Find where the given text appears and provide that cell's center as [x, y] coordinate. 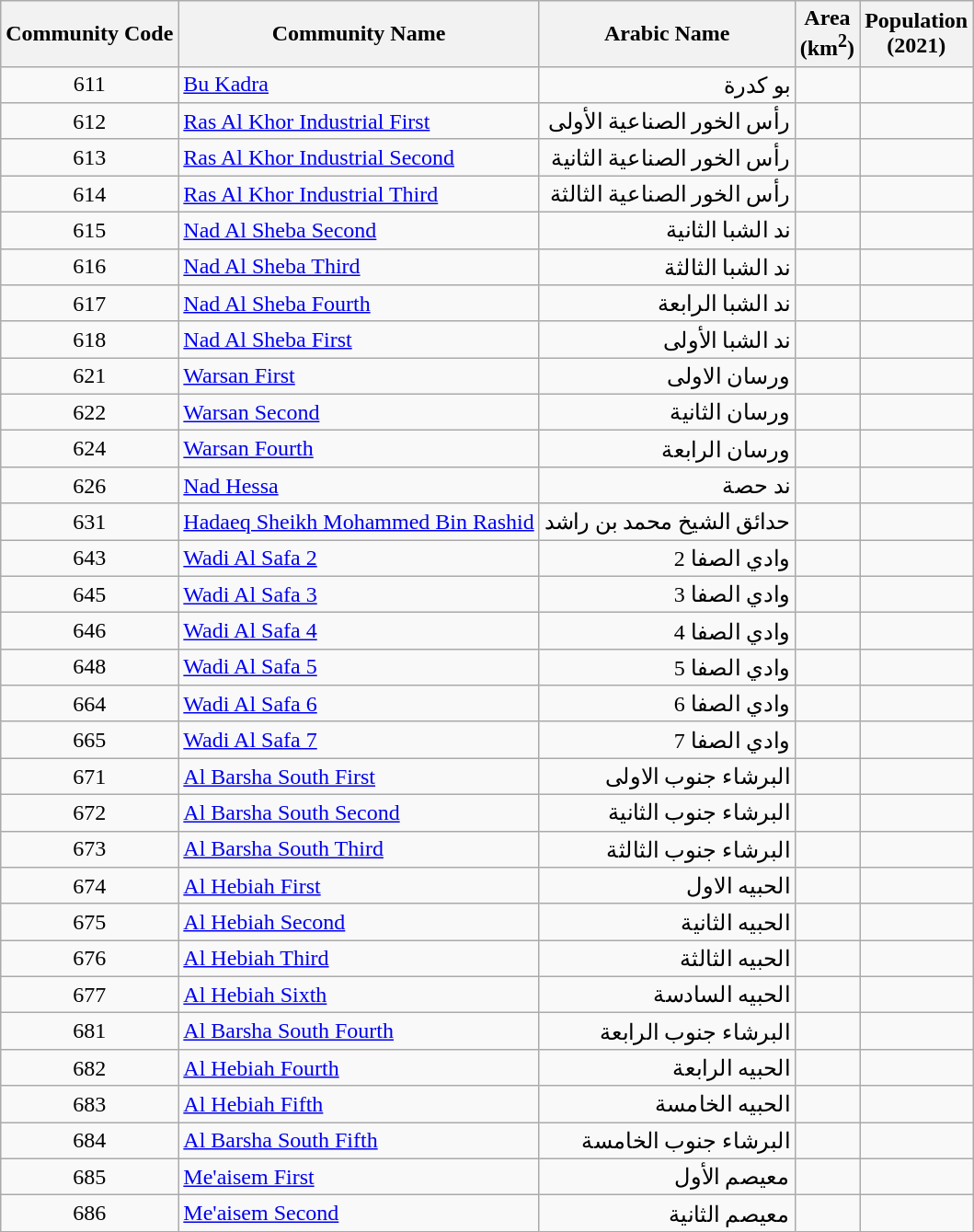
وادي الصفا 4 [667, 631]
البرشاء جنوب الاولى [667, 777]
617 [90, 304]
622 [90, 412]
Al Barsha South Second [359, 813]
Me'aisem Second [359, 1214]
Wadi Al Safa 7 [359, 740]
الحبيه الثانية [667, 922]
البرشاء جنوب الثانية [667, 813]
رأس الخور الصناعية الثانية [667, 157]
673 [90, 849]
621 [90, 376]
وادي الصفا 5 [667, 667]
وادي الصفا 6 [667, 704]
ند الشبا الثالثة [667, 267]
وادي الصفا 7 [667, 740]
681 [90, 1031]
وادي الصفا 3 [667, 594]
675 [90, 922]
615 [90, 231]
Ras Al Khor Industrial Second [359, 157]
685 [90, 1177]
وادي الصفا 2 [667, 558]
624 [90, 449]
البرشاء جنوب الثالثة [667, 849]
683 [90, 1104]
614 [90, 194]
Warsan Second [359, 412]
616 [90, 267]
686 [90, 1214]
Al Hebiah Sixth [359, 995]
Community Code [90, 34]
648 [90, 667]
Al Hebiah Fifth [359, 1104]
Wadi Al Safa 4 [359, 631]
618 [90, 340]
الحبيه السادسة [667, 995]
ورسان الاولى [667, 376]
Al Hebiah First [359, 886]
Nad Al Sheba Third [359, 267]
رأس الخور الصناعية الثالثة [667, 194]
672 [90, 813]
حدائق الشيخ محمد بن راشد [667, 522]
الحبيه الرابعة [667, 1067]
Warsan First [359, 376]
676 [90, 959]
ند الشبا الثانية [667, 231]
Bu Kadra [359, 85]
611 [90, 85]
البرشاء جنوب الخامسة [667, 1141]
ند الشبا الرابعة [667, 304]
ند الشبا الأولى [667, 340]
674 [90, 886]
677 [90, 995]
Al Barsha South Fourth [359, 1031]
Warsan Fourth [359, 449]
664 [90, 704]
الحبيه الثالثة [667, 959]
665 [90, 740]
Nad Hessa [359, 485]
ند حصة [667, 485]
Al Hebiah Second [359, 922]
ورسان الرابعة [667, 449]
Al Barsha South First [359, 777]
Me'aisem First [359, 1177]
631 [90, 522]
Al Hebiah Third [359, 959]
Al Hebiah Fourth [359, 1067]
Nad Al Sheba Fourth [359, 304]
626 [90, 485]
Population(2021) [916, 34]
Area(km2) [827, 34]
الحبيه الخامسة [667, 1104]
Community Name [359, 34]
معيصم الثانية [667, 1214]
بو كدرة [667, 85]
Wadi Al Safa 5 [359, 667]
Wadi Al Safa 2 [359, 558]
Wadi Al Safa 6 [359, 704]
Al Barsha South Fifth [359, 1141]
Nad Al Sheba First [359, 340]
Al Barsha South Third [359, 849]
671 [90, 777]
682 [90, 1067]
Hadaeq Sheikh Mohammed Bin Rashid [359, 522]
ورسان الثانية [667, 412]
Arabic Name [667, 34]
643 [90, 558]
645 [90, 594]
612 [90, 121]
Nad Al Sheba Second [359, 231]
Ras Al Khor Industrial Third [359, 194]
معيصم الأول [667, 1177]
الحبيه الاول [667, 886]
Wadi Al Safa 3 [359, 594]
رأس الخور الصناعية الأولى [667, 121]
Ras Al Khor Industrial First [359, 121]
646 [90, 631]
613 [90, 157]
البرشاء جنوب الرابعة [667, 1031]
684 [90, 1141]
